Return the [x, y] coordinate for the center point of the cell that contains the specified text.  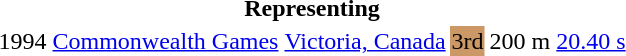
Commonwealth Games [166, 41]
Victoria, Canada [365, 41]
3rd [468, 41]
200 m [520, 41]
